From the cell containing the given text, extract its center point as [x, y] coordinate. 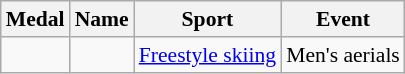
Freestyle skiing [208, 55]
Sport [208, 19]
Medal [36, 19]
Event [343, 19]
Men's aerials [343, 55]
Name [102, 19]
